Scan for the cell matching the given text and deliver its [X, Y] coordinate at center. 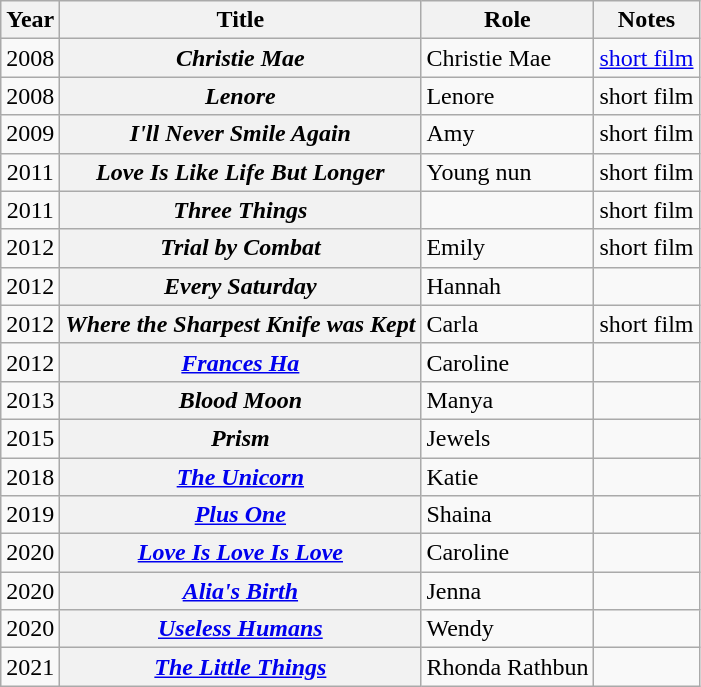
Blood Moon [240, 400]
Frances Ha [240, 362]
Role [508, 20]
Jewels [508, 438]
Plus One [240, 515]
Love Is Love Is Love [240, 553]
2018 [30, 477]
Trial by Combat [240, 248]
Young nun [508, 172]
2015 [30, 438]
2019 [30, 515]
The Little Things [240, 667]
Hannah [508, 286]
Title [240, 20]
Alia's Birth [240, 591]
Year [30, 20]
Shaina [508, 515]
Jenna [508, 591]
2009 [30, 134]
Manya [508, 400]
Amy [508, 134]
Every Saturday [240, 286]
Love Is Like Life But Longer [240, 172]
Three Things [240, 210]
Prism [240, 438]
Emily [508, 248]
2021 [30, 667]
2013 [30, 400]
Katie [508, 477]
Useless Humans [240, 629]
I'll Never Smile Again [240, 134]
Where the Sharpest Knife was Kept [240, 324]
Carla [508, 324]
Rhonda Rathbun [508, 667]
The Unicorn [240, 477]
Notes [646, 20]
Wendy [508, 629]
